Determine the (x, y) coordinate at the center of the cell enclosing the given text.  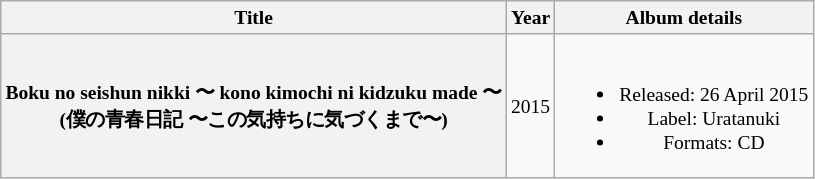
Title (254, 18)
2015 (530, 106)
Year (530, 18)
Released: 26 April 2015Label: UratanukiFormats: CD (684, 106)
Boku no seishun nikki 〜 kono kimochi ni kidzuku made 〜(僕の青春日記 〜この気持ちに気づくまで〜) (254, 106)
Album details (684, 18)
